Pinpoint the cell where the given text exists, returning its [x, y] midpoint coordinate. 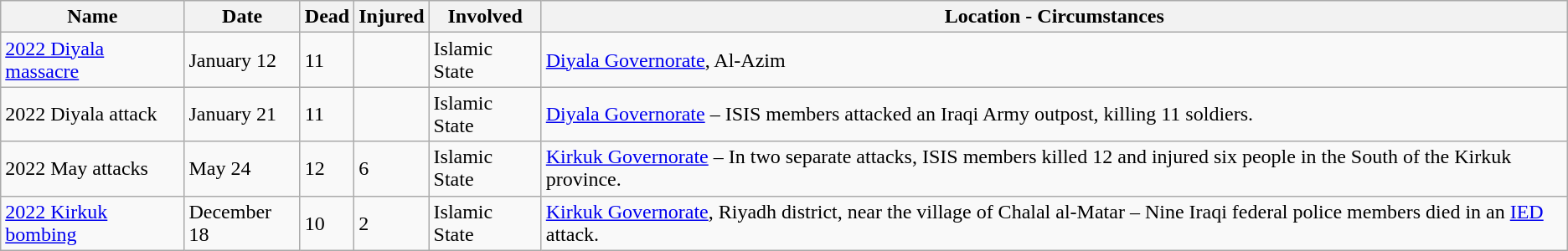
6 [392, 169]
January 12 [242, 60]
Kirkuk Governorate, Riyadh district, near the village of Chalal al-Matar – Nine Iraqi federal police members died in an IED attack. [1054, 223]
Date [242, 17]
Injured [392, 17]
10 [327, 223]
2022 Kirkuk bombing [92, 223]
Diyala Governorate – ISIS members attacked an Iraqi Army outpost, killing 11 soldiers. [1054, 114]
12 [327, 169]
Kirkuk Governorate – In two separate attacks, ISIS members killed 12 and injured six people in the South of the Kirkuk province. [1054, 169]
Involved [485, 17]
2022 May attacks [92, 169]
May 24 [242, 169]
Diyala Governorate, Al-Azim [1054, 60]
2022 Diyala attack [92, 114]
Dead [327, 17]
January 21 [242, 114]
2022 Diyala massacre [92, 60]
Location - Circumstances [1054, 17]
2 [392, 223]
Name [92, 17]
December 18 [242, 223]
